Provide the [X, Y] coordinate of the cell's center where the given text is located.  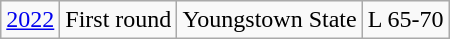
2022 [30, 20]
Youngstown State [270, 20]
L 65-70 [406, 20]
First round [118, 20]
